Detect which cell encompasses the target text, then output its (x, y) center coordinate. 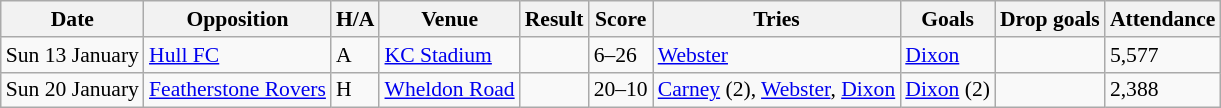
2,388 (1163, 90)
H/A (356, 19)
20–10 (621, 90)
Carney (2), Webster, Dixon (777, 90)
H (356, 90)
A (356, 55)
Drop goals (1050, 19)
Featherstone Rovers (238, 90)
Wheldon Road (449, 90)
Score (621, 19)
KC Stadium (449, 55)
Hull FC (238, 55)
5,577 (1163, 55)
Dixon (948, 55)
Attendance (1163, 19)
Result (554, 19)
6–26 (621, 55)
Dixon (2) (948, 90)
Sun 20 January (72, 90)
Tries (777, 19)
Webster (777, 55)
Date (72, 19)
Sun 13 January (72, 55)
Venue (449, 19)
Goals (948, 19)
Opposition (238, 19)
